Locate the cell with the specified text and output its [x, y] center coordinate. 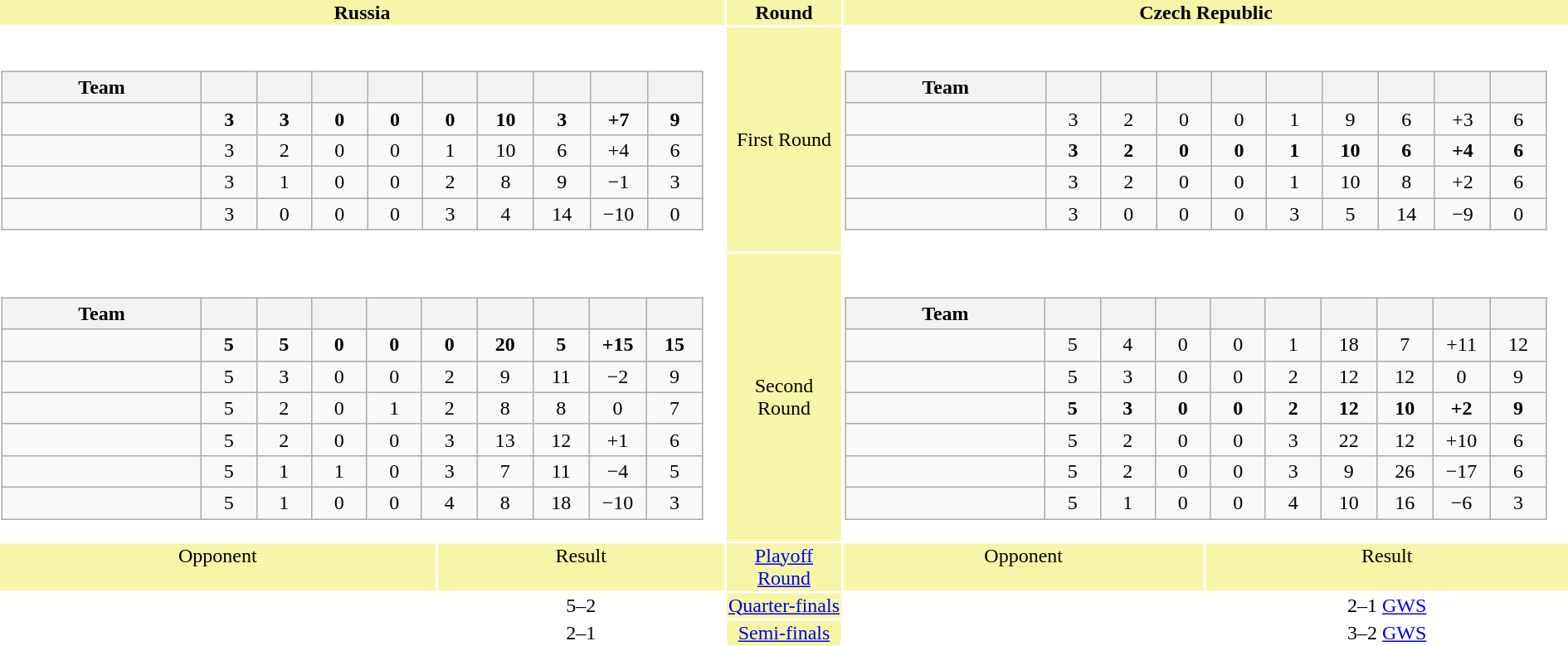
20 [505, 345]
First Round [784, 139]
+11 [1462, 345]
3–2 GWS [1387, 633]
Team 3 3 0 0 0 10 3 +7 9 3 2 0 0 1 10 6 +4 6 3 1 0 0 2 8 9 −1 3 3 0 0 0 3 4 14 −10 0 [362, 139]
Team 3 2 0 0 1 9 6 +3 6 3 2 0 0 1 10 6 +4 6 3 2 0 0 1 10 8 +2 6 3 0 0 0 3 5 14 −9 0 [1206, 139]
Second Round [784, 397]
22 [1349, 440]
Semi-finals [784, 633]
+10 [1462, 440]
Russia [362, 12]
Czech Republic [1206, 12]
−1 [619, 182]
+15 [617, 345]
16 [1405, 503]
+1 [617, 440]
Team 5 5 0 0 0 20 5 +15 15 5 3 0 0 2 9 11 −2 9 5 2 0 1 2 8 8 0 7 5 2 0 0 3 13 12 +1 6 5 1 1 0 3 7 11 −4 5 5 1 0 0 4 8 18 −10 3 [362, 397]
2–1 [581, 633]
Round [784, 12]
Team 5 4 0 0 1 18 7 +11 12 5 3 0 0 2 12 12 0 9 5 3 0 0 2 12 10 +2 9 5 2 0 0 3 22 12 +10 6 5 2 0 0 3 9 26 −17 6 5 1 0 0 4 10 16 −6 3 [1206, 397]
−2 [617, 376]
−6 [1462, 503]
−17 [1462, 471]
Quarter-finals [784, 605]
+3 [1463, 119]
13 [505, 440]
5–2 [581, 605]
15 [674, 345]
Playoff Round [784, 567]
+7 [619, 119]
−4 [617, 471]
−9 [1463, 213]
26 [1405, 471]
2–1 GWS [1387, 605]
